Determine the (X, Y) coordinate at the center of the cell enclosing the given text.  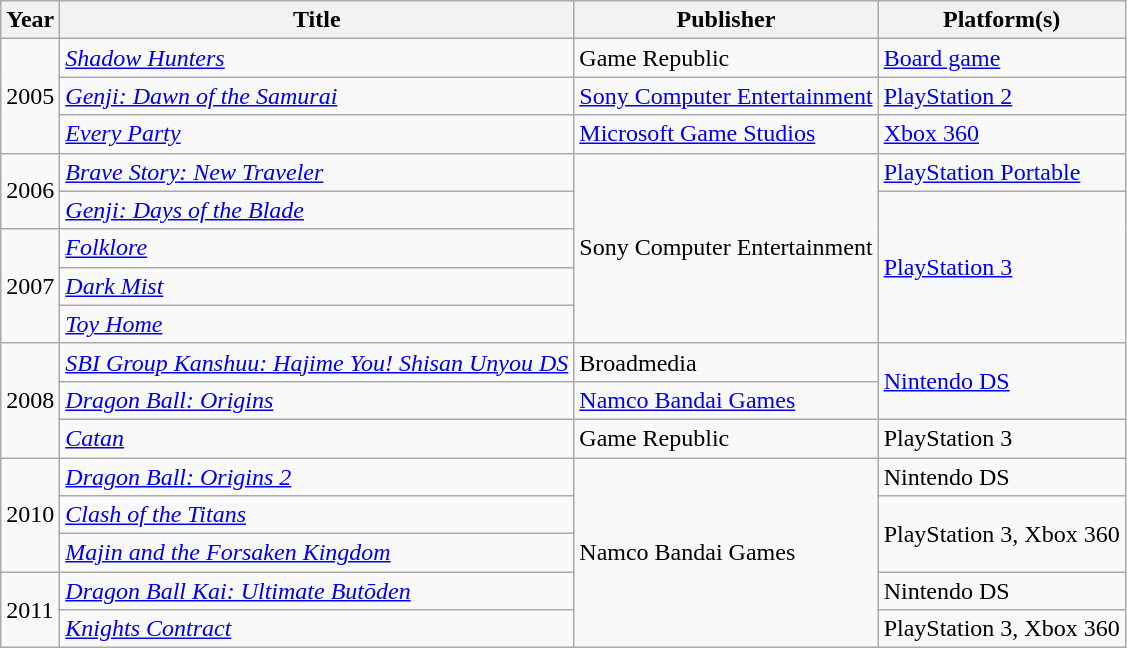
Knights Contract (317, 629)
2010 (30, 515)
Dark Mist (317, 286)
Catan (317, 438)
Dragon Ball: Origins 2 (317, 477)
Brave Story: New Traveler (317, 172)
Year (30, 20)
2006 (30, 191)
Every Party (317, 134)
Dragon Ball: Origins (317, 400)
2007 (30, 286)
Microsoft Game Studios (726, 134)
Platform(s) (1002, 20)
Dragon Ball Kai: Ultimate Butōden (317, 591)
Toy Home (317, 324)
SBI Group Kanshuu: Hajime You! Shisan Unyou DS (317, 362)
Broadmedia (726, 362)
Shadow Hunters (317, 58)
Genji: Dawn of the Samurai (317, 96)
PlayStation Portable (1002, 172)
Xbox 360 (1002, 134)
Clash of the Titans (317, 515)
2008 (30, 400)
PlayStation 2 (1002, 96)
2011 (30, 610)
2005 (30, 96)
Board game (1002, 58)
Majin and the Forsaken Kingdom (317, 553)
Folklore (317, 248)
Genji: Days of the Blade (317, 210)
Title (317, 20)
Publisher (726, 20)
